Search for the cell housing the specified text and yield its (x, y) center coordinate. 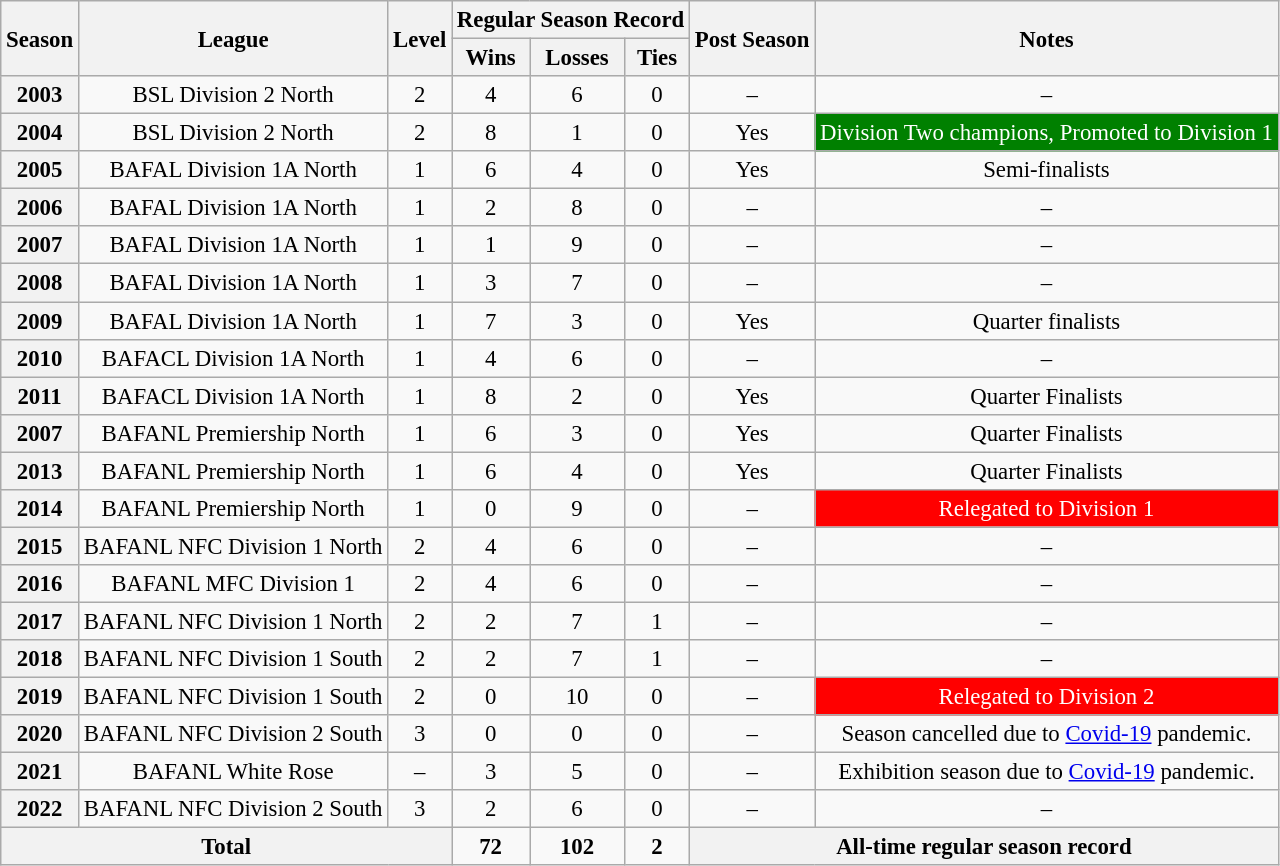
10 (578, 697)
2020 (40, 734)
League (232, 38)
2017 (40, 621)
Total (226, 847)
2013 (40, 471)
Relegated to Division 2 (1047, 697)
Quarter finalists (1047, 321)
Division Two champions, Promoted to Division 1 (1047, 133)
2018 (40, 659)
5 (578, 772)
2015 (40, 546)
2008 (40, 283)
Wins (491, 58)
2005 (40, 170)
2019 (40, 697)
Season cancelled due to Covid-19 pandemic. (1047, 734)
2016 (40, 584)
Notes (1047, 38)
2011 (40, 396)
BAFANL MFC Division 1 (232, 584)
2010 (40, 358)
102 (578, 847)
Semi-finalists (1047, 170)
72 (491, 847)
2006 (40, 208)
Relegated to Division 1 (1047, 509)
2003 (40, 95)
Ties (656, 58)
2022 (40, 809)
Losses (578, 58)
Level (420, 38)
2004 (40, 133)
2014 (40, 509)
Post Season (752, 38)
BAFANL White Rose (232, 772)
2009 (40, 321)
Exhibition season due to Covid-19 pandemic. (1047, 772)
All-time regular season record (984, 847)
2021 (40, 772)
Season (40, 38)
Regular Season Record (571, 20)
